Return the (X, Y) coordinate for the center point of the cell that contains the specified text.  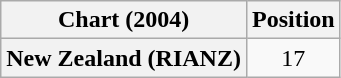
Position (293, 20)
Chart (2004) (124, 20)
New Zealand (RIANZ) (124, 58)
17 (293, 58)
